Return [X, Y] of the center of cell containing provided text 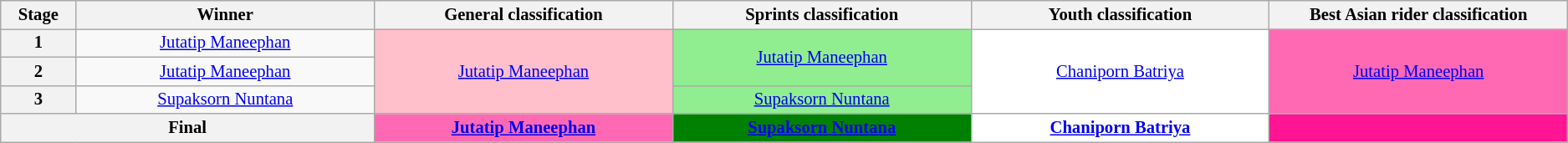
Final [187, 128]
Winner [226, 14]
2 [38, 71]
Best Asian rider classification [1418, 14]
1 [38, 43]
3 [38, 100]
Sprints classification [821, 14]
General classification [524, 14]
Stage [38, 14]
Youth classification [1121, 14]
